From the cell containing the given text, extract its center point as [x, y] coordinate. 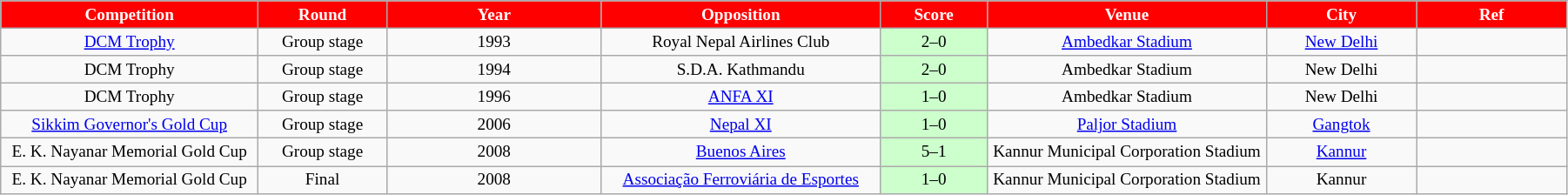
1994 [494, 70]
Sikkim Governor's Gold Cup [130, 124]
S.D.A. Kathmandu [740, 70]
Gangtok [1342, 124]
ANFA XI [740, 97]
Royal Nepal Airlines Club [740, 42]
Venue [1127, 15]
Ref [1491, 15]
1993 [494, 42]
Opposition [740, 15]
5–1 [933, 152]
Paljor Stadium [1127, 124]
2006 [494, 124]
Round [323, 15]
Year [494, 15]
1996 [494, 97]
Associação Ferroviária de Esportes [740, 179]
Buenos Aires [740, 152]
Score [933, 15]
Nepal XI [740, 124]
Competition [130, 15]
Final [323, 179]
City [1342, 15]
